Extract the (x, y) coordinate from the center of the cell holding the provided text.  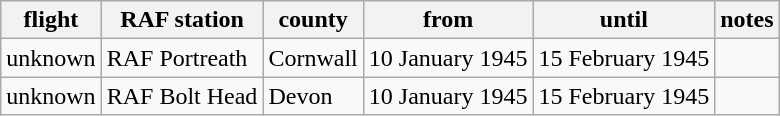
RAF station (182, 20)
Devon (313, 96)
Cornwall (313, 58)
RAF Portreath (182, 58)
notes (747, 20)
flight (51, 20)
until (624, 20)
from (448, 20)
county (313, 20)
RAF Bolt Head (182, 96)
